For the text-containing cell, return its midpoint in [x, y] coordinate format. 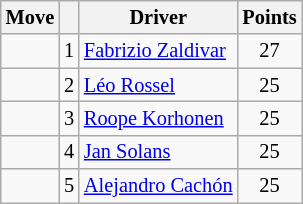
Move [30, 17]
Fabrizio Zaldivar [158, 51]
Alejandro Cachón [158, 186]
Jan Solans [158, 152]
Roope Korhonen [158, 118]
Léo Rossel [158, 85]
4 [69, 152]
2 [69, 85]
27 [270, 51]
Points [270, 17]
5 [69, 186]
1 [69, 51]
3 [69, 118]
Driver [158, 17]
